Provide the [X, Y] coordinate of the cell's center where the given text is located.  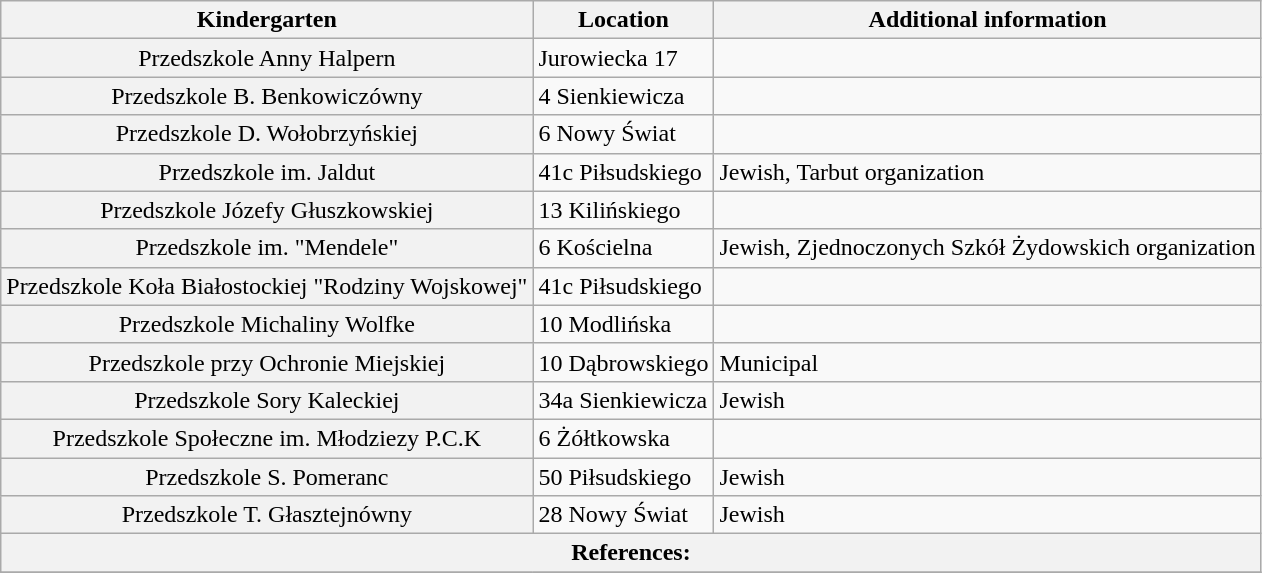
References: [631, 553]
Przedszkole D. Wołobrzyńskiej [267, 134]
Przedszkole S. Pomeranc [267, 477]
Additional information [988, 20]
Jewish, Zjednoczonych Szkół Żydowskich organization [988, 248]
10 Modlińska [624, 324]
Przedszkole Józefy Głuszkowskiej [267, 210]
Przedszkole T. Głasztejnówny [267, 515]
4 Sienkiewicza [624, 96]
Kindergarten [267, 20]
Przedszkole im. "Mendele" [267, 248]
Location [624, 20]
Przedszkole Michaliny Wolfke [267, 324]
6 Kościelna [624, 248]
6 Żółtkowska [624, 438]
Jurowiecka 17 [624, 58]
Przedszkole B. Benkowiczówny [267, 96]
28 Nowy Świat [624, 515]
Przedszkole Koła Białostockiej "Rodziny Wojskowej" [267, 286]
34a Sienkiewicza [624, 400]
Przedszkole Anny Halpern [267, 58]
6 Nowy Świat [624, 134]
Jewish, Tarbut organization [988, 172]
Przedszkole Społeczne im. Młodziezy P.C.K [267, 438]
Przedszkole Sory Kaleckiej [267, 400]
Municipal [988, 362]
Przedszkole im. Jaldut [267, 172]
10 Dąbrowskiego [624, 362]
13 Kilińskiego [624, 210]
50 Piłsudskiego [624, 477]
Przedszkole przy Ochronie Miejskiej [267, 362]
